Extract the [X, Y] coordinate from the center of the cell holding the provided text.  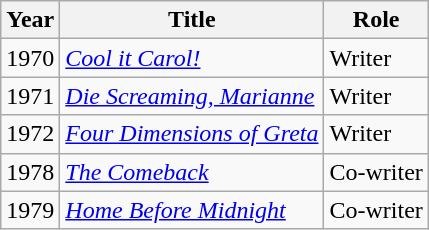
Cool it Carol! [192, 58]
Role [376, 20]
Die Screaming, Marianne [192, 96]
Four Dimensions of Greta [192, 134]
1979 [30, 210]
Year [30, 20]
The Comeback [192, 172]
1978 [30, 172]
1971 [30, 96]
1970 [30, 58]
1972 [30, 134]
Home Before Midnight [192, 210]
Title [192, 20]
